Detect which cell encompasses the target text, then output its (x, y) center coordinate. 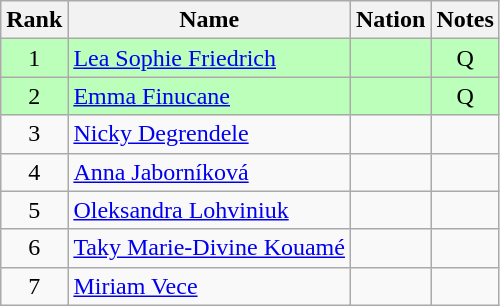
Taky Marie-Divine Kouamé (210, 248)
4 (34, 172)
7 (34, 286)
Notes (465, 20)
Anna Jaborníková (210, 172)
3 (34, 134)
Miriam Vece (210, 286)
Oleksandra Lohviniuk (210, 210)
6 (34, 248)
1 (34, 58)
Lea Sophie Friedrich (210, 58)
2 (34, 96)
Nation (390, 20)
Name (210, 20)
Nicky Degrendele (210, 134)
5 (34, 210)
Emma Finucane (210, 96)
Rank (34, 20)
